Capture the cell that displays the provided text and extract its [X, Y] central coordinate. 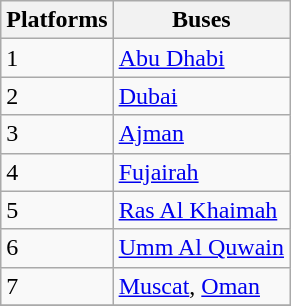
Fujairah [201, 172]
5 [57, 210]
7 [57, 286]
1 [57, 58]
4 [57, 172]
Muscat, Oman [201, 286]
Dubai [201, 96]
Buses [201, 20]
Ras Al Khaimah [201, 210]
6 [57, 248]
Platforms [57, 20]
3 [57, 134]
Umm Al Quwain [201, 248]
Abu Dhabi [201, 58]
2 [57, 96]
Ajman [201, 134]
